Scan for the cell matching the given text and deliver its (x, y) coordinate at center. 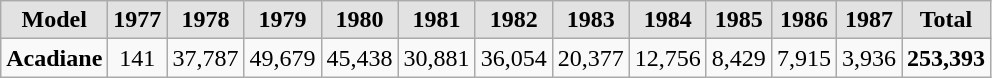
Model (54, 20)
141 (138, 58)
1984 (668, 20)
12,756 (668, 58)
37,787 (206, 58)
Acadiane (54, 58)
1978 (206, 20)
1986 (804, 20)
7,915 (804, 58)
1981 (436, 20)
30,881 (436, 58)
8,429 (738, 58)
Total (946, 20)
253,393 (946, 58)
1980 (360, 20)
1977 (138, 20)
36,054 (514, 58)
1979 (282, 20)
1985 (738, 20)
1982 (514, 20)
1983 (590, 20)
1987 (868, 20)
49,679 (282, 58)
45,438 (360, 58)
20,377 (590, 58)
3,936 (868, 58)
